Extract the (X, Y) coordinate from the center of the cell holding the provided text.  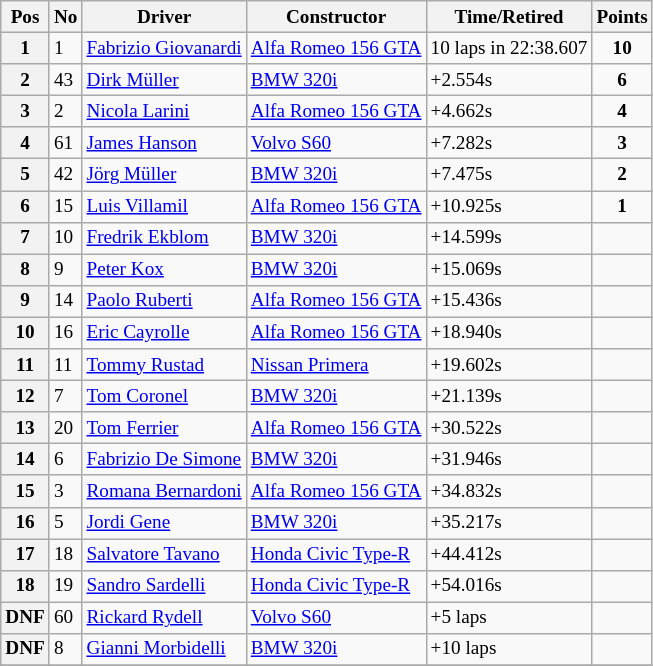
12 (26, 396)
Paolo Ruberti (164, 301)
43 (66, 80)
Salvatore Tavano (164, 554)
Fabrizio De Simone (164, 460)
Driver (164, 17)
+15.436s (509, 301)
Tom Ferrier (164, 428)
13 (26, 428)
Constructor (336, 17)
42 (66, 175)
Tom Coronel (164, 396)
+10 laps (509, 649)
Peter Kox (164, 270)
Nicola Larini (164, 111)
+5 laps (509, 618)
+18.940s (509, 333)
+30.522s (509, 428)
20 (66, 428)
Fabrizio Giovanardi (164, 48)
Sandro Sardelli (164, 586)
+35.217s (509, 523)
10 laps in 22:38.607 (509, 48)
+7.475s (509, 175)
Points (622, 17)
Gianni Morbidelli (164, 649)
Dirk Müller (164, 80)
+14.599s (509, 238)
Jörg Müller (164, 175)
Eric Cayrolle (164, 333)
James Hanson (164, 143)
Fredrik Ekblom (164, 238)
Pos (26, 17)
+10.925s (509, 206)
+15.069s (509, 270)
+21.139s (509, 396)
+7.282s (509, 143)
Tommy Rustad (164, 365)
60 (66, 618)
Rickard Rydell (164, 618)
+31.946s (509, 460)
No (66, 17)
+34.832s (509, 491)
17 (26, 554)
Nissan Primera (336, 365)
Time/Retired (509, 17)
+4.662s (509, 111)
+2.554s (509, 80)
+44.412s (509, 554)
Jordi Gene (164, 523)
Luis Villamil (164, 206)
19 (66, 586)
61 (66, 143)
Romana Bernardoni (164, 491)
+19.602s (509, 365)
+54.016s (509, 586)
